Find where the given text appears and provide that cell's center as (X, Y) coordinate. 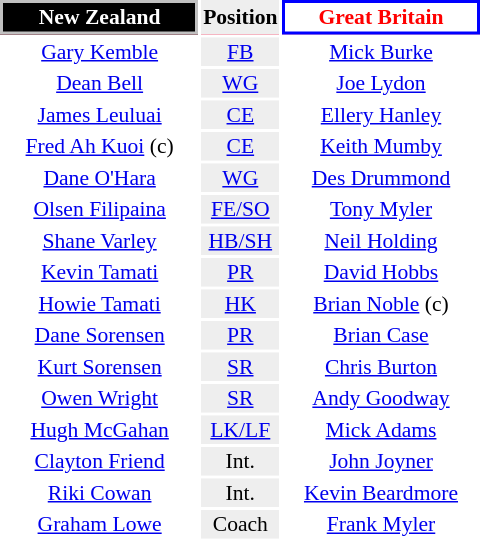
Joe Lydon (381, 83)
Chris Burton (381, 366)
Brian Case (381, 335)
Position (240, 17)
Ellery Hanley (381, 114)
Olsen Filipaina (100, 209)
HK (240, 304)
Andy Goodway (381, 398)
Howie Tamati (100, 304)
Riki Cowan (100, 492)
Dane Sorensen (100, 335)
John Joyner (381, 461)
Kurt Sorensen (100, 366)
Keith Mumby (381, 146)
Clayton Friend (100, 461)
Great Britain (381, 17)
Kevin Beardmore (381, 492)
Shane Varley (100, 240)
Graham Lowe (100, 524)
FE/SO (240, 209)
Mick Adams (381, 430)
FB (240, 52)
Des Drummond (381, 178)
James Leuluai (100, 114)
Frank Myler (381, 524)
Neil Holding (381, 240)
LK/LF (240, 430)
Dane O'Hara (100, 178)
Hugh McGahan (100, 430)
David Hobbs (381, 272)
New Zealand (100, 17)
Coach (240, 524)
Mick Burke (381, 52)
Owen Wright (100, 398)
Fred Ah Kuoi (c) (100, 146)
Tony Myler (381, 209)
Gary Kemble (100, 52)
Dean Bell (100, 83)
Brian Noble (c) (381, 304)
HB/SH (240, 240)
Kevin Tamati (100, 272)
